For the text-containing cell, return its midpoint in [X, Y] coordinate format. 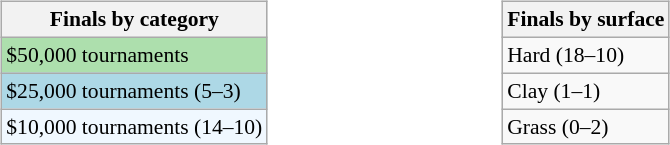
Clay (1–1) [586, 91]
$10,000 tournaments (14–10) [134, 127]
Hard (18–10) [586, 55]
$25,000 tournaments (5–3) [134, 91]
Finals by surface [586, 20]
Finals by category [134, 20]
$50,000 tournaments [134, 55]
Grass (0–2) [586, 127]
